Return [x, y] of the center of cell containing provided text 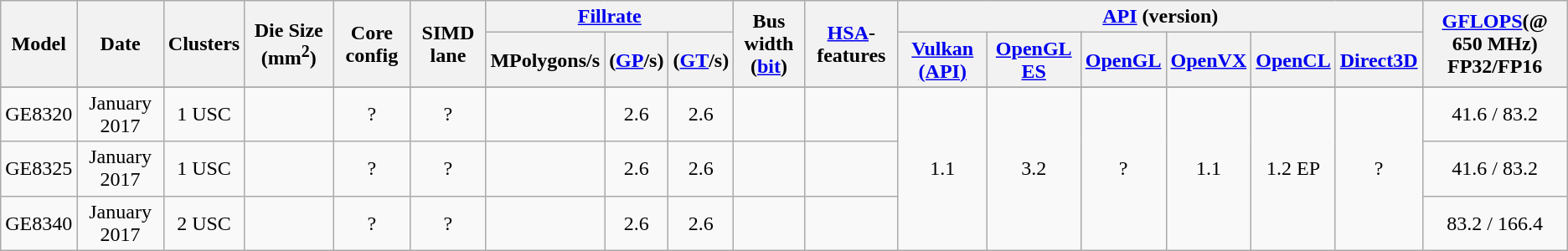
Clusters [204, 44]
3.2 [1034, 169]
SIMD lane [448, 44]
Bus width(bit) [769, 44]
HSA-features [851, 44]
Direct3D [1379, 60]
MPolygons/s [545, 60]
OpenVX [1209, 60]
(GT/s) [701, 60]
1.2 EP [1293, 169]
OpenCL [1293, 60]
Core config [372, 44]
Model [39, 44]
Fillrate [610, 17]
GE8325 [39, 169]
2 USC [204, 223]
GE8340 [39, 223]
OpenGL ES [1034, 60]
Die Size (mm2) [289, 44]
GE8320 [39, 114]
83.2 / 166.4 [1494, 223]
Vulkan (API) [942, 60]
Date [121, 44]
API (version) [1160, 17]
GFLOPS(@ 650 MHz)FP32/FP16 [1494, 44]
(GP/s) [637, 60]
OpenGL [1123, 60]
